From the cell containing the given text, extract its center point as (x, y) coordinate. 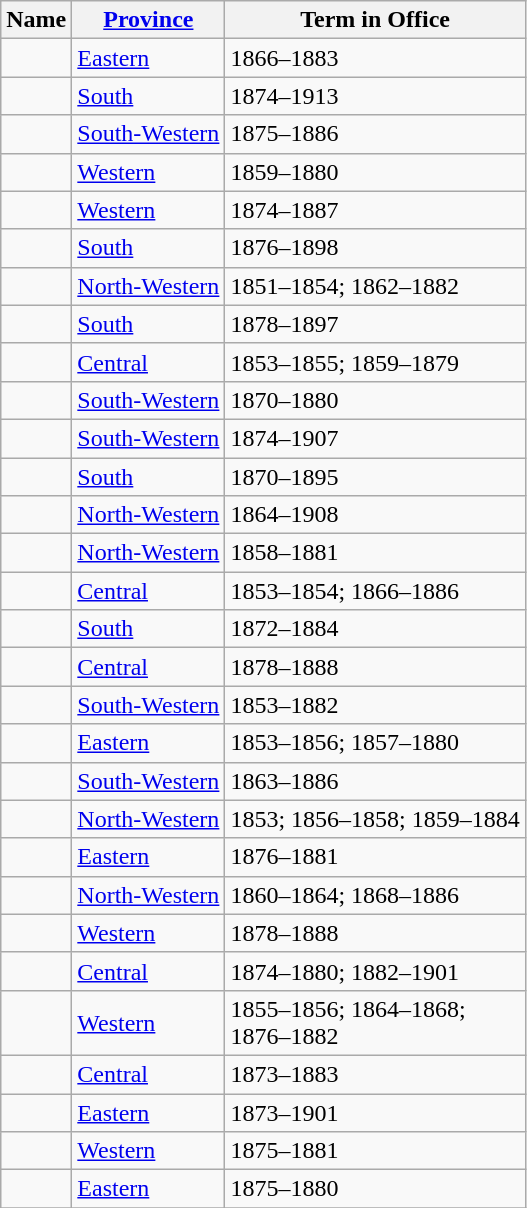
1874–1880; 1882–1901 (375, 971)
1853; 1856–1858; 1859–1884 (375, 819)
1873–1901 (375, 1113)
1866–1883 (375, 58)
1858–1881 (375, 553)
1875–1881 (375, 1151)
1876–1881 (375, 857)
1855–1856; 1864–1868;1876–1882 (375, 1022)
1875–1886 (375, 134)
1870–1880 (375, 400)
1853–1855; 1859–1879 (375, 362)
1851–1854; 1862–1882 (375, 286)
Name (36, 20)
1872–1884 (375, 629)
1870–1895 (375, 477)
1873–1883 (375, 1074)
1875–1880 (375, 1189)
Term in Office (375, 20)
1859–1880 (375, 172)
1874–1887 (375, 210)
Province (148, 20)
1860–1864; 1868–1886 (375, 895)
1853–1854; 1866–1886 (375, 591)
1876–1898 (375, 248)
1863–1886 (375, 781)
1874–1907 (375, 438)
1878–1897 (375, 324)
1853–1882 (375, 705)
1874–1913 (375, 96)
1853–1856; 1857–1880 (375, 743)
1864–1908 (375, 515)
